Identify which cell holds the provided text, then report its (x, y) central coordinate. 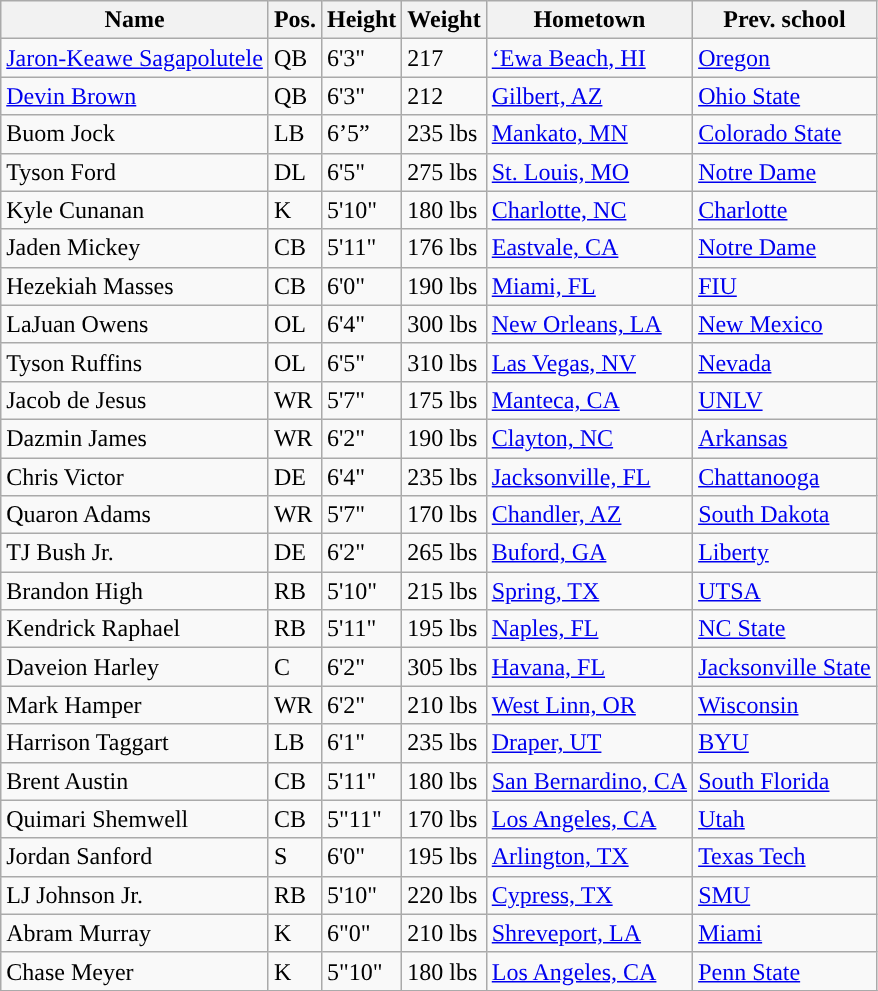
Shreveport, LA (589, 933)
Quaron Adams (135, 515)
Liberty (785, 553)
Hezekiah Masses (135, 286)
Brandon High (135, 591)
UTSA (785, 591)
South Dakota (785, 515)
176 lbs (444, 248)
Mark Hamper (135, 705)
Chase Meyer (135, 971)
Manteca, CA (589, 400)
6"0" (361, 933)
Las Vegas, NV (589, 362)
West Linn, OR (589, 705)
Jordan Sanford (135, 857)
S (294, 857)
Colorado State (785, 134)
Jaron-Keawe Sagapolutele (135, 58)
Penn State (785, 971)
Tyson Ruffins (135, 362)
C (294, 667)
Charlotte, NC (589, 210)
Weight (444, 20)
Chattanooga (785, 477)
217 (444, 58)
215 lbs (444, 591)
Jacksonville, FL (589, 477)
Name (135, 20)
DL (294, 172)
Arlington, TX (589, 857)
6'1" (361, 743)
Mankato, MN (589, 134)
Utah (785, 819)
Chris Victor (135, 477)
South Florida (785, 781)
Draper, UT (589, 743)
Havana, FL (589, 667)
305 lbs (444, 667)
Spring, TX (589, 591)
Chandler, AZ (589, 515)
Gilbert, AZ (589, 96)
220 lbs (444, 895)
Height (361, 20)
San Bernardino, CA (589, 781)
5"10" (361, 971)
FIU (785, 286)
Naples, FL (589, 629)
Prev. school (785, 20)
Jaden Mickey (135, 248)
Kendrick Raphael (135, 629)
6’5” (361, 134)
Abram Murray (135, 933)
Clayton, NC (589, 438)
310 lbs (444, 362)
NC State (785, 629)
UNLV (785, 400)
Cypress, TX (589, 895)
Pos. (294, 20)
St. Louis, MO (589, 172)
LaJuan Owens (135, 324)
ʻEwa Beach, HI (589, 58)
Quimari Shemwell (135, 819)
175 lbs (444, 400)
Miami, FL (589, 286)
Buford, GA (589, 553)
300 lbs (444, 324)
Devin Brown (135, 96)
Tyson Ford (135, 172)
Brent Austin (135, 781)
Jacob de Jesus (135, 400)
Arkansas (785, 438)
Buom Jock (135, 134)
TJ Bush Jr. (135, 553)
Eastvale, CA (589, 248)
Nevada (785, 362)
Jacksonville State (785, 667)
Kyle Cunanan (135, 210)
Harrison Taggart (135, 743)
BYU (785, 743)
Ohio State (785, 96)
265 lbs (444, 553)
New Mexico (785, 324)
Daveion Harley (135, 667)
5"11" (361, 819)
New Orleans, LA (589, 324)
LJ Johnson Jr. (135, 895)
Charlotte (785, 210)
Dazmin James (135, 438)
212 (444, 96)
Hometown (589, 20)
SMU (785, 895)
Miami (785, 933)
Texas Tech (785, 857)
275 lbs (444, 172)
Wisconsin (785, 705)
Oregon (785, 58)
